Detect which cell encompasses the target text, then output its [X, Y] center coordinate. 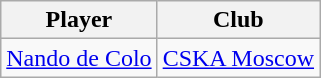
Player [79, 20]
Nando de Colo [79, 58]
Club [238, 20]
CSKA Moscow [238, 58]
